From the cell containing the given text, extract its center point as [X, Y] coordinate. 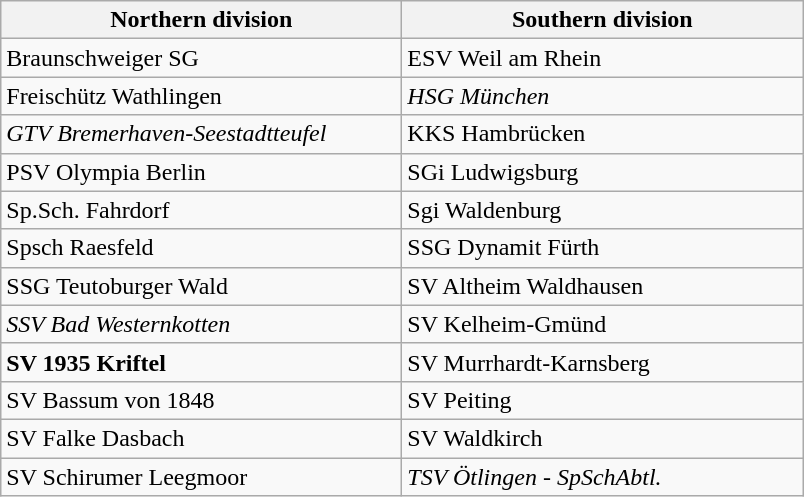
TSV Ötlingen - SpSchAbtl. [602, 477]
Southern division [602, 20]
HSG München [602, 96]
SV Falke Dasbach [202, 438]
SV Kelheim-Gmünd [602, 324]
SSG Dynamit Fürth [602, 248]
SGi Ludwigsburg [602, 172]
SSV Bad Westernkotten [202, 324]
Sp.Sch. Fahrdorf [202, 210]
Spsch Raesfeld [202, 248]
SV Peiting [602, 400]
Northern division [202, 20]
SV Schirumer Leegmoor [202, 477]
Freischütz Wathlingen [202, 96]
Braunschweiger SG [202, 58]
SV Altheim Waldhausen [602, 286]
PSV Olympia Berlin [202, 172]
SV 1935 Kriftel [202, 362]
SSG Teutoburger Wald [202, 286]
Sgi Waldenburg [602, 210]
SV Waldkirch [602, 438]
ESV Weil am Rhein [602, 58]
SV Murrhardt-Karnsberg [602, 362]
GTV Bremerhaven-Seestadtteufel [202, 134]
SV Bassum von 1848 [202, 400]
KKS Hambrücken [602, 134]
